Return [X, Y] of the center of cell containing provided text 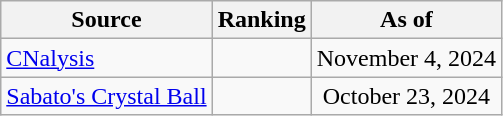
Sabato's Crystal Ball [106, 96]
Ranking [262, 20]
November 4, 2024 [406, 58]
Source [106, 20]
CNalysis [106, 58]
October 23, 2024 [406, 96]
As of [406, 20]
